Detect which cell encompasses the target text, then output its [x, y] center coordinate. 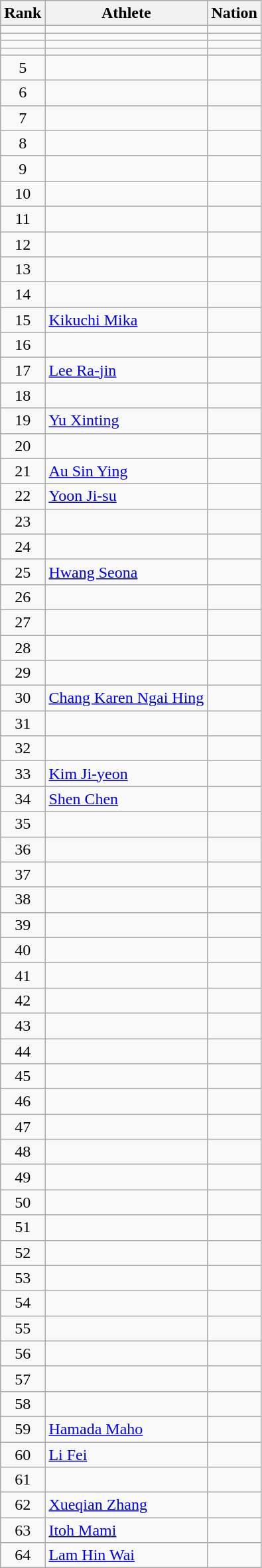
61 [23, 1480]
17 [23, 370]
53 [23, 1278]
31 [23, 723]
34 [23, 799]
25 [23, 572]
32 [23, 749]
29 [23, 673]
57 [23, 1379]
56 [23, 1353]
40 [23, 950]
55 [23, 1328]
63 [23, 1530]
44 [23, 1051]
11 [23, 219]
Xueqian Zhang [126, 1505]
12 [23, 244]
64 [23, 1555]
Kim Ji-yeon [126, 774]
Hwang Seona [126, 572]
16 [23, 345]
Athlete [126, 13]
38 [23, 900]
36 [23, 849]
19 [23, 421]
39 [23, 925]
18 [23, 395]
10 [23, 193]
41 [23, 975]
13 [23, 270]
54 [23, 1303]
43 [23, 1025]
Chang Karen Ngai Hing [126, 698]
51 [23, 1228]
37 [23, 874]
62 [23, 1505]
6 [23, 93]
24 [23, 547]
58 [23, 1404]
Lee Ra-jin [126, 370]
9 [23, 168]
33 [23, 774]
Shen Chen [126, 799]
5 [23, 68]
Kikuchi Mika [126, 320]
60 [23, 1454]
Li Fei [126, 1454]
22 [23, 496]
14 [23, 295]
45 [23, 1076]
49 [23, 1177]
Yoon Ji-su [126, 496]
50 [23, 1202]
20 [23, 446]
21 [23, 471]
8 [23, 143]
35 [23, 824]
42 [23, 1000]
Au Sin Ying [126, 471]
7 [23, 118]
52 [23, 1253]
30 [23, 698]
26 [23, 597]
Hamada Maho [126, 1429]
27 [23, 622]
46 [23, 1102]
28 [23, 647]
Rank [23, 13]
Lam Hin Wai [126, 1555]
Itoh Mami [126, 1530]
48 [23, 1152]
59 [23, 1429]
Yu Xinting [126, 421]
47 [23, 1127]
23 [23, 521]
15 [23, 320]
Nation [234, 13]
